Return [X, Y] of the center of cell containing provided text 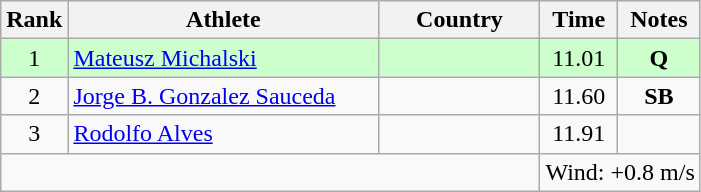
Athlete [224, 20]
Wind: +0.8 m/s [620, 172]
Notes [660, 20]
Rank [34, 20]
Jorge B. Gonzalez Sauceda [224, 96]
Country [460, 20]
11.60 [579, 96]
Rodolfo Alves [224, 134]
3 [34, 134]
SB [660, 96]
Q [660, 58]
11.91 [579, 134]
Mateusz Michalski [224, 58]
1 [34, 58]
11.01 [579, 58]
Time [579, 20]
2 [34, 96]
